Return the [X, Y] coordinate for the center point of the cell that contains the specified text.  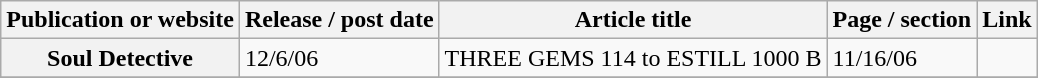
Link [1007, 20]
Soul Detective [120, 58]
11/16/06 [902, 58]
Publication or website [120, 20]
Page / section [902, 20]
Release / post date [339, 20]
12/6/06 [339, 58]
THREE GEMS 114 to ESTILL 1000 B [633, 58]
Article title [633, 20]
